Determine the [x, y] coordinate at the center of the cell enclosing the given text.  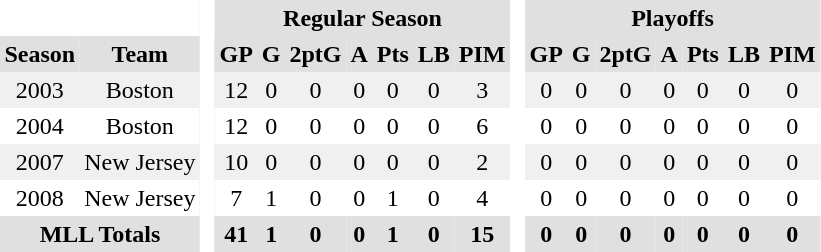
41 [236, 234]
2003 [40, 90]
7 [236, 198]
2 [482, 162]
4 [482, 198]
Season [40, 54]
MLL Totals [100, 234]
Playoffs [672, 18]
2004 [40, 126]
Team [140, 54]
15 [482, 234]
3 [482, 90]
Regular Season [362, 18]
2007 [40, 162]
10 [236, 162]
6 [482, 126]
2008 [40, 198]
